Detect which cell encompasses the target text, then output its [x, y] center coordinate. 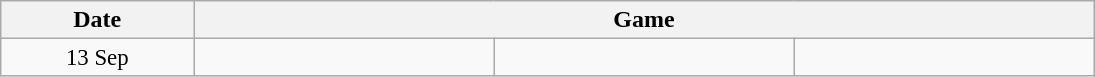
13 Sep [98, 58]
Date [98, 20]
Game [644, 20]
